Find where the given text appears and provide that cell's center as [x, y] coordinate. 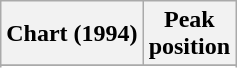
Peakposition [189, 34]
Chart (1994) [72, 34]
